Locate the cell with the specified text and output its (X, Y) center coordinate. 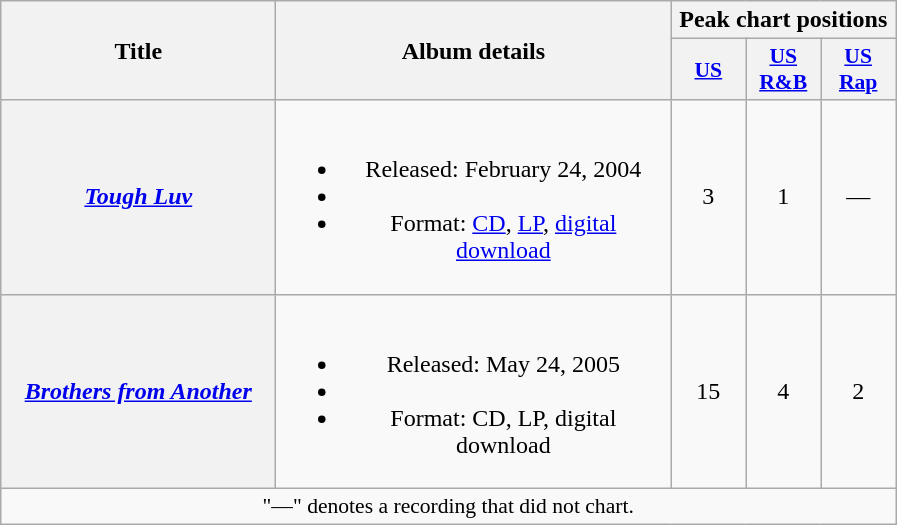
Brothers from Another (138, 391)
— (858, 197)
Peak chart positions (784, 20)
3 (708, 197)
Released: May 24, 2005Format: CD, LP, digital download (474, 391)
4 (784, 391)
USRap (858, 70)
1 (784, 197)
Released: February 24, 2004Format: CD, LP, digital download (474, 197)
USR&B (784, 70)
Title (138, 50)
Tough Luv (138, 197)
2 (858, 391)
Album details (474, 50)
US (708, 70)
"—" denotes a recording that did not chart. (448, 506)
15 (708, 391)
